Find where the given text appears and provide that cell's center as (X, Y) coordinate. 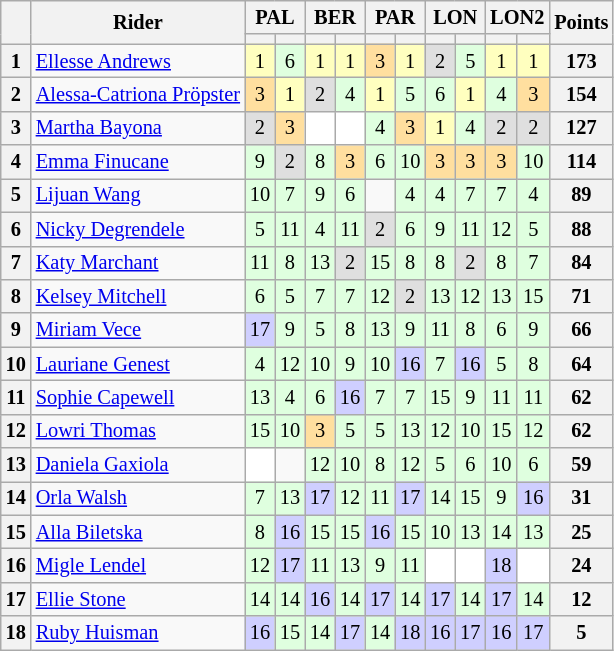
Alla Biletska (138, 532)
Rider (138, 22)
LON (455, 17)
Katy Marchant (138, 263)
114 (581, 162)
64 (581, 364)
Nicky Degrendele (138, 229)
Migle Lendel (138, 565)
66 (581, 330)
31 (581, 498)
Kelsey Mitchell (138, 296)
89 (581, 195)
Ellie Stone (138, 599)
127 (581, 128)
Sophie Capewell (138, 397)
88 (581, 229)
BER (335, 17)
Emma Finucane (138, 162)
Ruby Huisman (138, 633)
PAL (275, 17)
173 (581, 61)
24 (581, 565)
71 (581, 296)
Lowri Thomas (138, 431)
Lijuan Wang (138, 195)
Miriam Vece (138, 330)
25 (581, 532)
Ellesse Andrews (138, 61)
LON2 (517, 17)
59 (581, 465)
Orla Walsh (138, 498)
Alessa-Catriona Pröpster (138, 94)
154 (581, 94)
84 (581, 263)
Lauriane Genest (138, 364)
Daniela Gaxiola (138, 465)
Martha Bayona (138, 128)
Points (581, 22)
PAR (395, 17)
